Return (X, Y) of the center of cell containing provided text 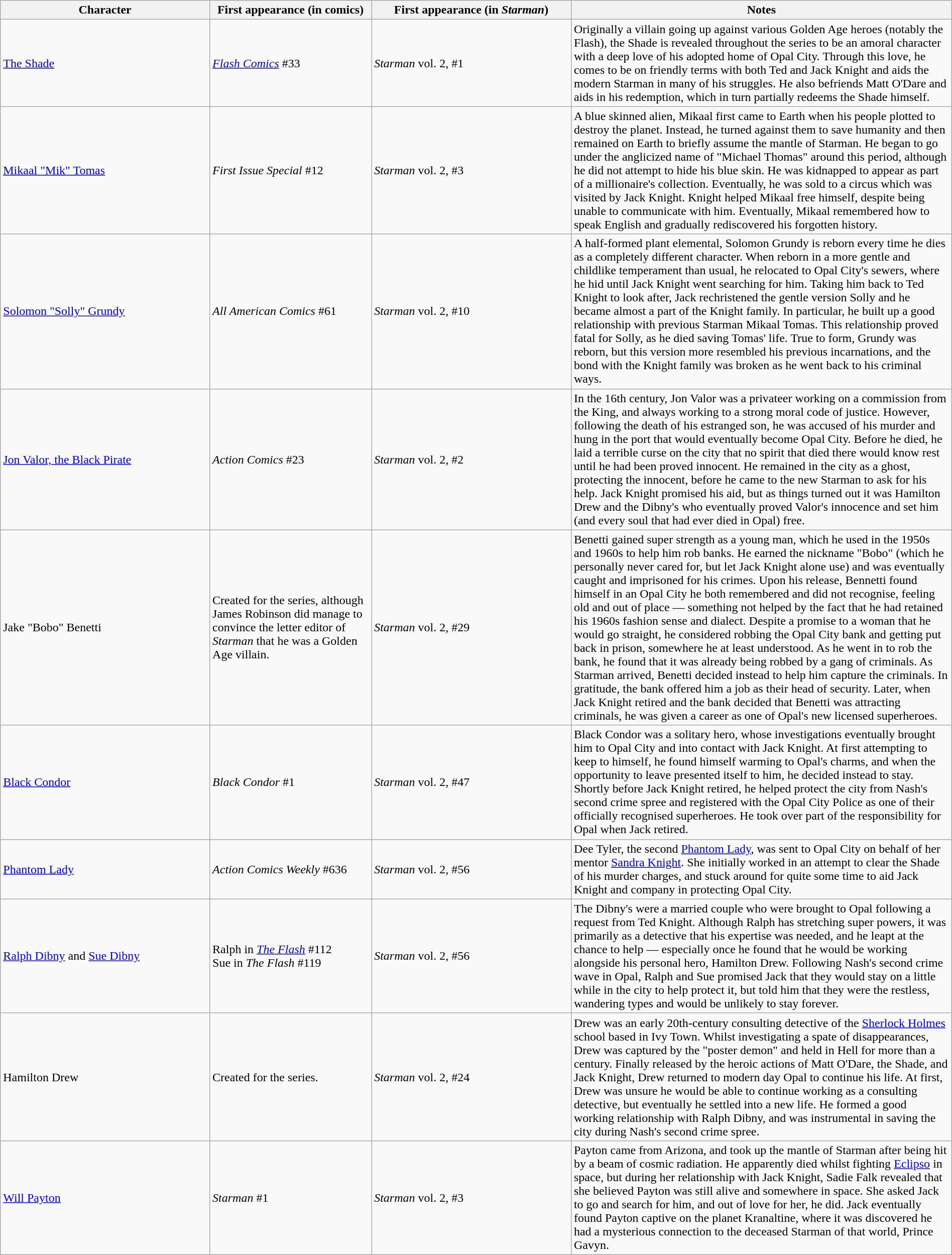
Solomon "Solly" Grundy (105, 311)
First Issue Special #12 (291, 170)
Created for the series. (291, 1077)
First appearance (in Starman) (471, 10)
Ralph Dibny and Sue Dibny (105, 956)
Starman #1 (291, 1197)
Jake "Bobo" Benetti (105, 628)
Jon Valor, the Black Pirate (105, 459)
Hamilton Drew (105, 1077)
Flash Comics #33 (291, 63)
First appearance (in comics) (291, 10)
Action Comics Weekly #636 (291, 869)
Created for the series, although James Robinson did manage to convince the letter editor of Starman that he was a Golden Age villain. (291, 628)
Notes (761, 10)
Starman vol. 2, #24 (471, 1077)
All American Comics #61 (291, 311)
Starman vol. 2, #2 (471, 459)
The Shade (105, 63)
Starman vol. 2, #47 (471, 782)
Starman vol. 2, #29 (471, 628)
Character (105, 10)
Starman vol. 2, #10 (471, 311)
Ralph in The Flash #112Sue in The Flash #119 (291, 956)
Will Payton (105, 1197)
Phantom Lady (105, 869)
Black Condor #1 (291, 782)
Black Condor (105, 782)
Mikaal "Mik" Tomas (105, 170)
Action Comics #23 (291, 459)
Starman vol. 2, #1 (471, 63)
